Provide the [X, Y] coordinate of the cell's center where the given text is located.  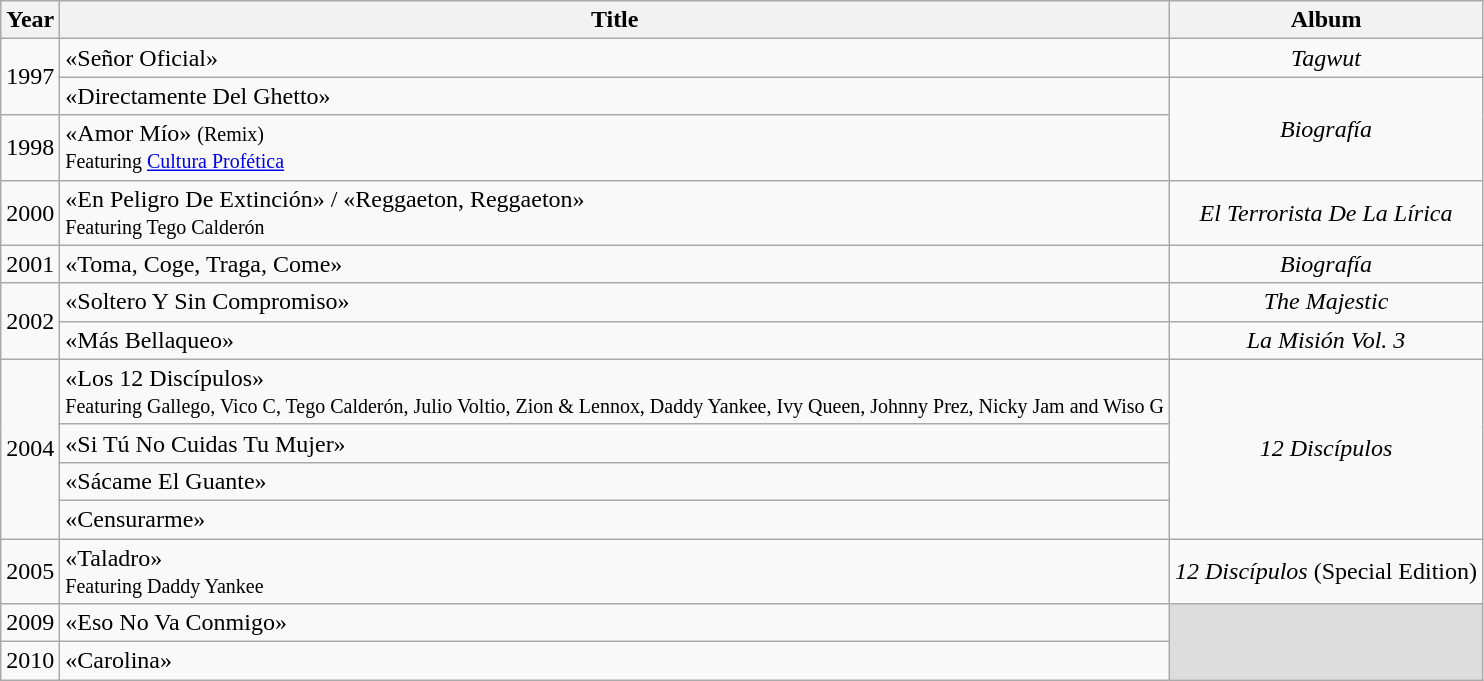
«En Peligro De Extinción» / «Reggaeton, Reggaeton»Featuring Tego Calderón [615, 212]
«Soltero Y Sin Compromiso» [615, 302]
Album [1326, 20]
2000 [30, 212]
2009 [30, 623]
«Eso No Va Conmigo» [615, 623]
1997 [30, 77]
«Si Tú No Cuidas Tu Mujer» [615, 443]
2001 [30, 264]
Year [30, 20]
«Taladro»Featuring Daddy Yankee [615, 570]
2004 [30, 448]
«Los 12 Discípulos»Featuring Gallego, Vico C, Tego Calderón, Julio Voltio, Zion & Lennox, Daddy Yankee, Ivy Queen, Johnny Prez, Nicky Jam and Wiso G [615, 392]
Tagwut [1326, 58]
La Misión Vol. 3 [1326, 340]
«Toma, Coge, Traga, Come» [615, 264]
«Censurarme» [615, 519]
«Directamente Del Ghetto» [615, 96]
«Carolina» [615, 661]
12 Discípulos [1326, 448]
1998 [30, 148]
2005 [30, 570]
12 Discípulos (Special Edition) [1326, 570]
El Terrorista De La Lírica [1326, 212]
«Amor Mío» (Remix)Featuring Cultura Profética [615, 148]
2002 [30, 321]
Title [615, 20]
2010 [30, 661]
«Señor Oficial» [615, 58]
«Más Bellaqueo» [615, 340]
The Majestic [1326, 302]
«Sácame El Guante» [615, 481]
